For the text-containing cell, return its midpoint in (X, Y) coordinate format. 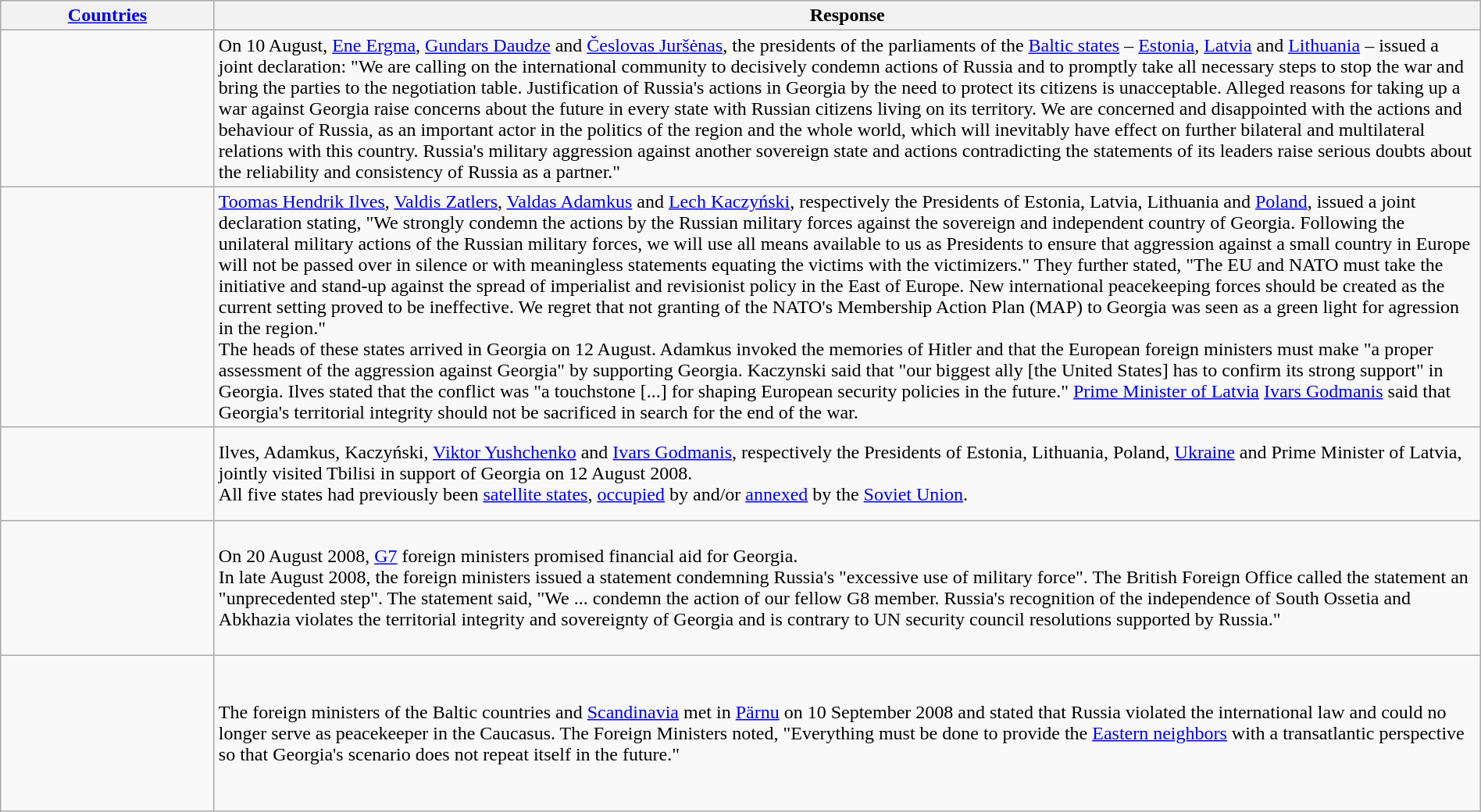
Countries (108, 16)
Response (847, 16)
